Capture the cell that displays the provided text and extract its [x, y] central coordinate. 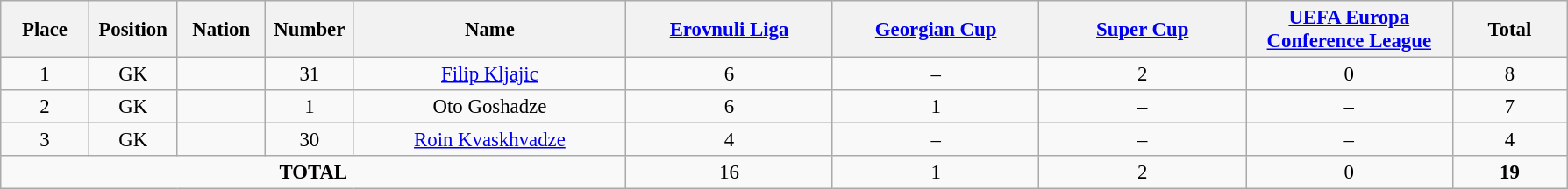
30 [310, 140]
Position [133, 30]
3 [46, 140]
8 [1510, 74]
Number [310, 30]
TOTAL [314, 172]
Name [489, 30]
UEFA Europa Conference League [1349, 30]
16 [730, 172]
7 [1510, 107]
Roin Kvaskhvadze [489, 140]
Filip Kljajic [489, 74]
19 [1510, 172]
Nation [221, 30]
Place [46, 30]
Erovnuli Liga [730, 30]
Super Cup [1143, 30]
Total [1510, 30]
Oto Goshadze [489, 107]
31 [310, 74]
Georgian Cup [936, 30]
